Provide the [x, y] coordinate of the cell's center where the given text is located.  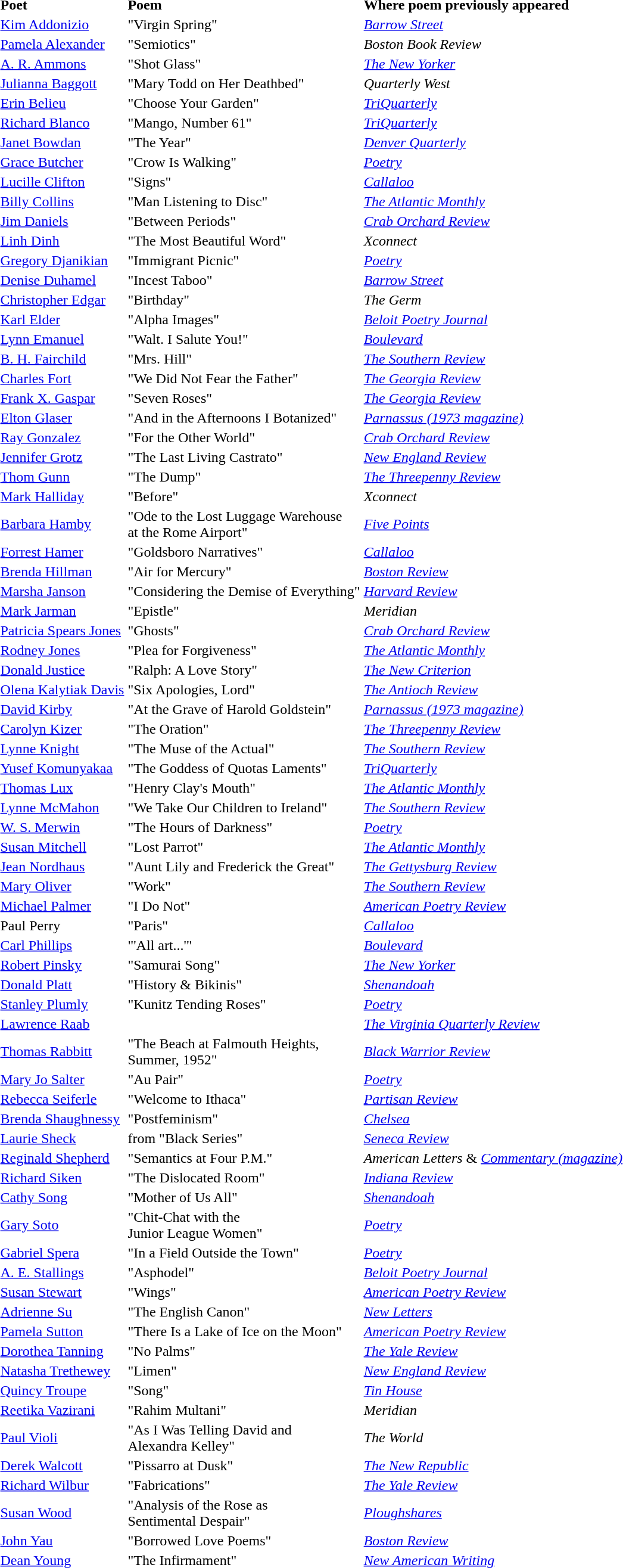
"Asphodel" [244, 1272]
"Air for Mercury" [244, 572]
"Immigrant Picnic" [244, 260]
"Welcome to Ithaca" [244, 1099]
"Paris" [244, 926]
"Before" [244, 496]
"Mother of Us All" [244, 1197]
"The English Canon" [244, 1312]
"The Muse of the Actual" [244, 749]
"Borrowed Love Poems" [244, 1541]
"Limen" [244, 1371]
"Virgin Spring" [244, 24]
"I Do Not" [244, 906]
"History & Bikinis" [244, 985]
"Between Periods" [244, 221]
"Mango, Number 61" [244, 123]
"The Year" [244, 142]
"Plea for Forgiveness" [244, 650]
"At the Grave of Harold Goldstein" [244, 709]
from "Black Series" [244, 1138]
"The Dump" [244, 477]
"Epistle" [244, 611]
"Ode to the Lost Luggage Warehouse at the Rome Airport" [244, 524]
"Birthday" [244, 300]
"Mary Todd on Her Deathbed" [244, 83]
"Crow Is Walking" [244, 162]
"Postfeminism" [244, 1119]
"In a Field Outside the Town" [244, 1253]
"For the Other World" [244, 437]
"The Last Living Castrato" [244, 457]
"Alpha Images" [244, 319]
"Incest Taboo" [244, 280]
"And in the Afternoons I Botanized" [244, 418]
"The Oration" [244, 729]
"'All art...'" [244, 945]
"Lost Parrot" [244, 847]
"Chit-Chat with the Junior League Women" [244, 1225]
"Considering the Demise of Everything" [244, 591]
"The Beach at Falmouth Heights, Summer, 1952" [244, 1051]
"As I Was Telling David and Alexandra Kelley" [244, 1437]
"Six Apologies, Lord" [244, 690]
"The Goddess of Quotas Laments" [244, 768]
"Fabrications" [244, 1485]
"Ghosts" [244, 631]
"The Most Beautiful Word" [244, 241]
"Henry Clay's Mouth" [244, 788]
"Pissarro at Dusk" [244, 1465]
"Analysis of the Rose as Sentimental Despair" [244, 1513]
"We Did Not Fear the Father" [244, 378]
"There Is a Lake of Ice on the Moon" [244, 1331]
"Choose Your Garden" [244, 103]
"Shot Glass" [244, 64]
"Rahim Multani" [244, 1410]
"Kunitz Tending Roses" [244, 1004]
"Semantics at Four P.M." [244, 1158]
"No Palms" [244, 1351]
"Au Pair" [244, 1079]
"Song" [244, 1390]
"Aunt Lily and Frederick the Great" [244, 867]
"The Hours of Darkness" [244, 827]
"Mrs. Hill" [244, 359]
"Work" [244, 886]
"Goldsboro Narratives" [244, 552]
"Seven Roses" [244, 398]
"Wings" [244, 1292]
"Samurai Song" [244, 965]
"The Dislocated Room" [244, 1178]
"Walt. I Salute You!" [244, 339]
"Ralph: A Love Story" [244, 670]
"Signs" [244, 182]
"We Take Our Children to Ireland" [244, 808]
"Semiotics" [244, 44]
"Man Listening to Disc" [244, 201]
